Detect which cell encompasses the target text, then output its (X, Y) center coordinate. 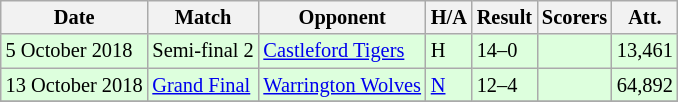
Warrington Wolves (342, 85)
Date (74, 17)
Grand Final (202, 85)
H (449, 51)
13 October 2018 (74, 85)
5 October 2018 (74, 51)
Result (504, 17)
Opponent (342, 17)
Castleford Tigers (342, 51)
13,461 (645, 51)
12–4 (504, 85)
Semi-final 2 (202, 51)
14–0 (504, 51)
Match (202, 17)
N (449, 85)
H/A (449, 17)
Att. (645, 17)
64,892 (645, 85)
Scorers (574, 17)
